Output the (X, Y) coordinate of the center of the cell containing the given text.  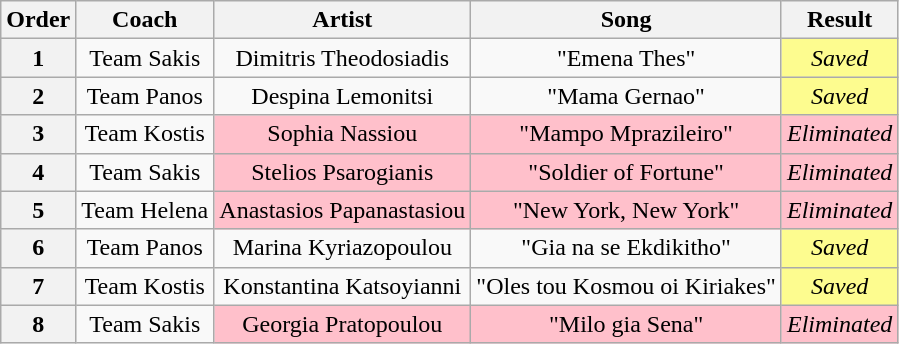
"Soldier of Fortune" (626, 172)
Team Helena (145, 210)
Despina Lemonitsi (342, 96)
"Gia na se Ekdikitho" (626, 248)
2 (38, 96)
"Milo gia Sena" (626, 324)
Result (839, 20)
Konstantina Katsoyianni (342, 286)
6 (38, 248)
"Emena Thes" (626, 58)
"Oles tou Kosmou oi Kiriakes" (626, 286)
3 (38, 134)
"Mampo Mprazileiro" (626, 134)
"Mama Gernao" (626, 96)
8 (38, 324)
Artist (342, 20)
Song (626, 20)
Sophia Nassiou (342, 134)
Marina Kyriazopoulou (342, 248)
7 (38, 286)
Anastasios Papanastasiou (342, 210)
Dimitris Theodosiadis (342, 58)
"New York, New York" (626, 210)
5 (38, 210)
Stelios Psarogianis (342, 172)
4 (38, 172)
Order (38, 20)
1 (38, 58)
Coach (145, 20)
Georgia Pratopoulou (342, 324)
